Find where the given text appears and provide that cell's center as (X, Y) coordinate. 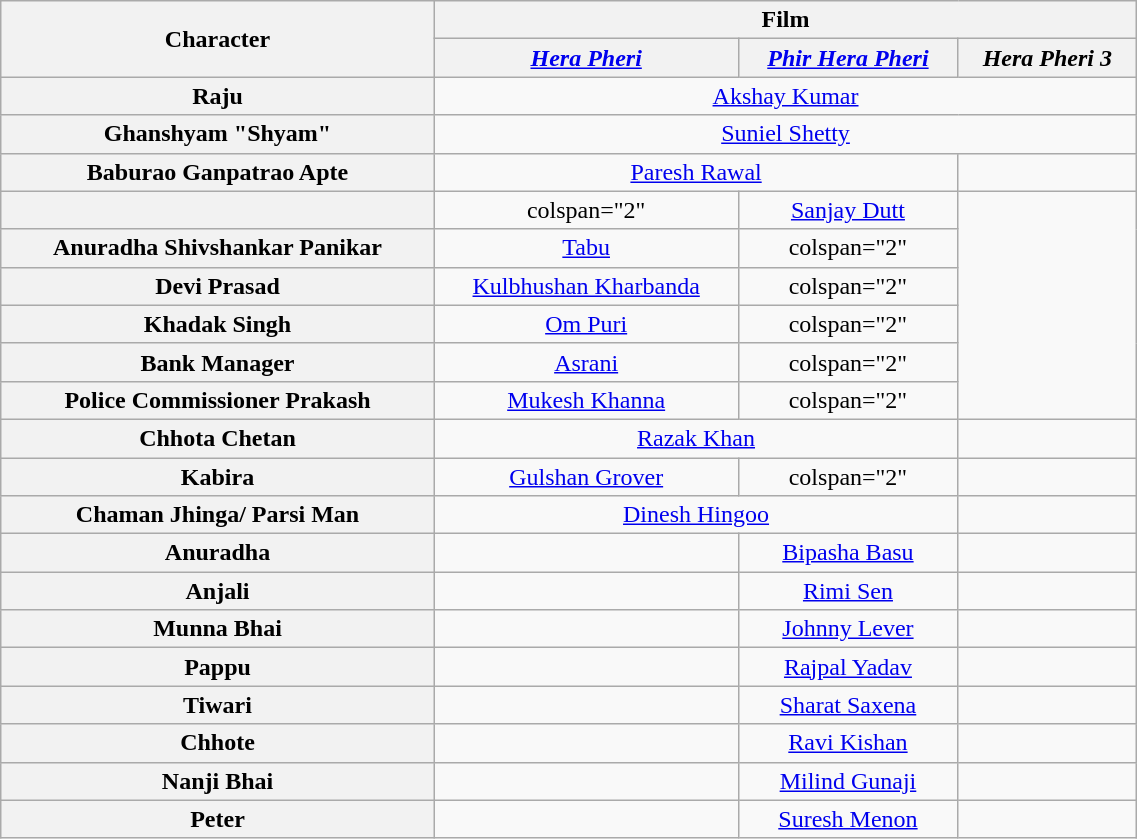
Paresh Rawal (696, 172)
Tiwari (218, 705)
Nanji Bhai (218, 781)
Suniel Shetty (786, 134)
Mukesh Khanna (586, 400)
Anuradha Shivshankar Panikar (218, 248)
Sanjay Dutt (848, 210)
Hera Pheri 3 (1048, 58)
Ghanshyam "Shyam" (218, 134)
Kabira (218, 477)
Chhota Chetan (218, 438)
Om Puri (586, 324)
Razak Khan (696, 438)
Sharat Saxena (848, 705)
Peter (218, 819)
Film (786, 20)
Baburao Ganpatrao Apte (218, 172)
Character (218, 39)
Bipasha Basu (848, 553)
Suresh Menon (848, 819)
Johnny Lever (848, 629)
Khadak Singh (218, 324)
Gulshan Grover (586, 477)
Police Commissioner Prakash (218, 400)
Kulbhushan Kharbanda (586, 286)
Asrani (586, 362)
Chaman Jhinga/ Parsi Man (218, 515)
Tabu (586, 248)
Devi Prasad (218, 286)
Ravi Kishan (848, 743)
Rimi Sen (848, 591)
Hera Pheri (586, 58)
Chhote (218, 743)
Phir Hera Pheri (848, 58)
Bank Manager (218, 362)
Pappu (218, 667)
Dinesh Hingoo (696, 515)
Milind Gunaji (848, 781)
Rajpal Yadav (848, 667)
Akshay Kumar (786, 96)
Anuradha (218, 553)
Munna Bhai (218, 629)
Anjali (218, 591)
Raju (218, 96)
